Return [x, y] of the center of cell containing provided text 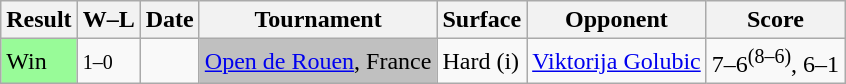
7–6(8–6), 6–1 [775, 62]
Win [39, 62]
Result [39, 20]
1–0 [108, 62]
Viktorija Golubic [617, 62]
Date [170, 20]
Score [775, 20]
Tournament [318, 20]
W–L [108, 20]
Surface [482, 20]
Hard (i) [482, 62]
Opponent [617, 20]
Open de Rouen, France [318, 62]
